Detect which cell encompasses the target text, then output its [x, y] center coordinate. 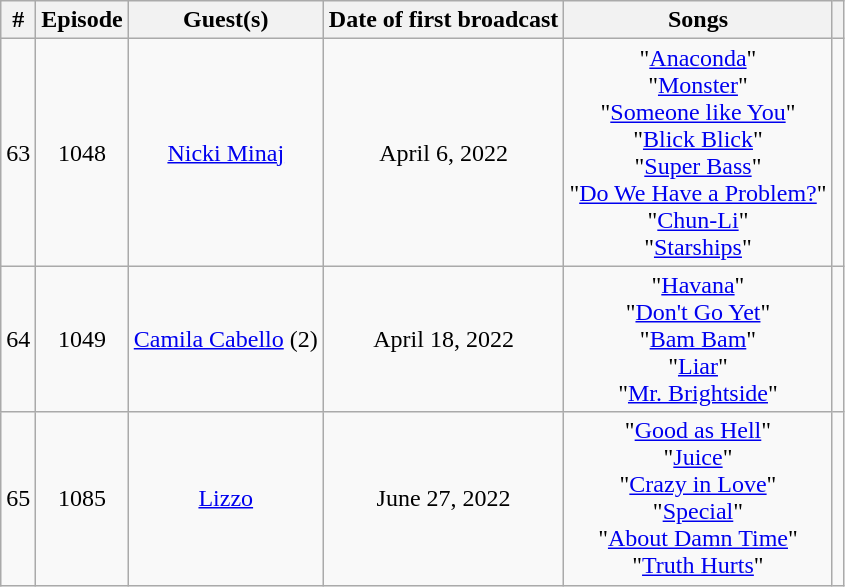
Nicki Minaj [226, 152]
"Good as Hell""Juice""Crazy in Love""Special""About Damn Time""Truth Hurts" [698, 498]
1085 [82, 498]
Lizzo [226, 498]
1048 [82, 152]
1049 [82, 339]
"Anaconda""Monster""Someone like You""Blick Blick""Super Bass""Do We Have a Problem?""Chun-Li""Starships" [698, 152]
Date of first broadcast [444, 20]
63 [18, 152]
# [18, 20]
Songs [698, 20]
Episode [82, 20]
June 27, 2022 [444, 498]
April 6, 2022 [444, 152]
64 [18, 339]
"Havana""Don't Go Yet""Bam Bam""Liar""Mr. Brightside" [698, 339]
April 18, 2022 [444, 339]
Guest(s) [226, 20]
65 [18, 498]
Camila Cabello (2) [226, 339]
